Search for the cell housing the specified text and yield its (x, y) center coordinate. 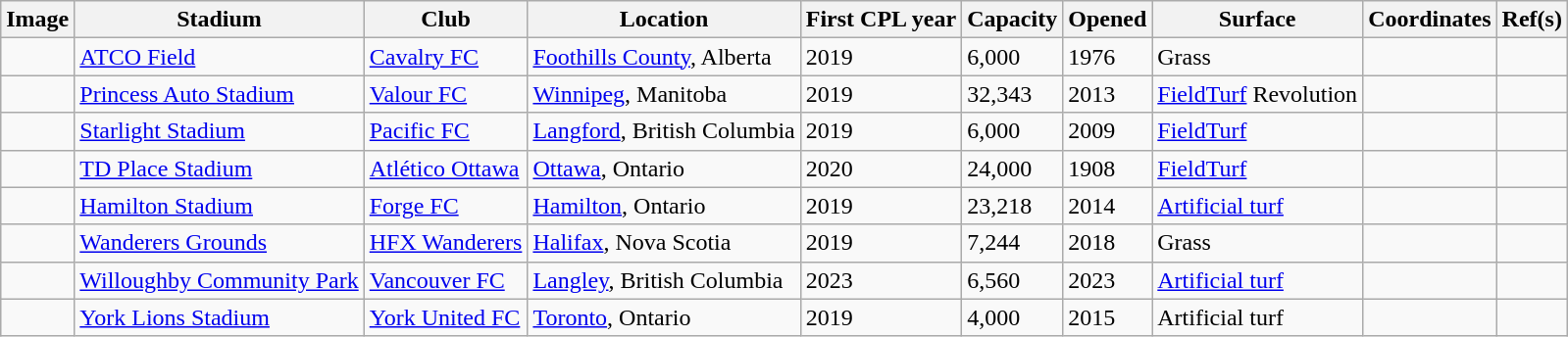
Capacity (1012, 20)
York Lions Stadium (220, 317)
32,343 (1012, 94)
Coordinates (1430, 20)
Willoughby Community Park (220, 280)
2013 (1108, 94)
FieldTurf Revolution (1257, 94)
Pacific FC (445, 131)
Forge FC (445, 206)
1976 (1108, 57)
HFX Wanderers (445, 243)
Opened (1108, 20)
Winnipeg, Manitoba (664, 94)
Location (664, 20)
Ottawa, Ontario (664, 168)
Surface (1257, 20)
Club (445, 20)
Ref(s) (1532, 20)
Stadium (220, 20)
Image (37, 20)
4,000 (1012, 317)
Valour FC (445, 94)
Hamilton Stadium (220, 206)
Toronto, Ontario (664, 317)
2009 (1108, 131)
Cavalry FC (445, 57)
Starlight Stadium (220, 131)
1908 (1108, 168)
6,560 (1012, 280)
2020 (881, 168)
24,000 (1012, 168)
7,244 (1012, 243)
Halifax, Nova Scotia (664, 243)
Langley, British Columbia (664, 280)
2018 (1108, 243)
2015 (1108, 317)
Atlético Ottawa (445, 168)
TD Place Stadium (220, 168)
York United FC (445, 317)
Vancouver FC (445, 280)
Langford, British Columbia (664, 131)
ATCO Field (220, 57)
First CPL year (881, 20)
2014 (1108, 206)
Wanderers Grounds (220, 243)
Hamilton, Ontario (664, 206)
23,218 (1012, 206)
Princess Auto Stadium (220, 94)
Foothills County, Alberta (664, 57)
